For the text-containing cell, return its midpoint in [X, Y] coordinate format. 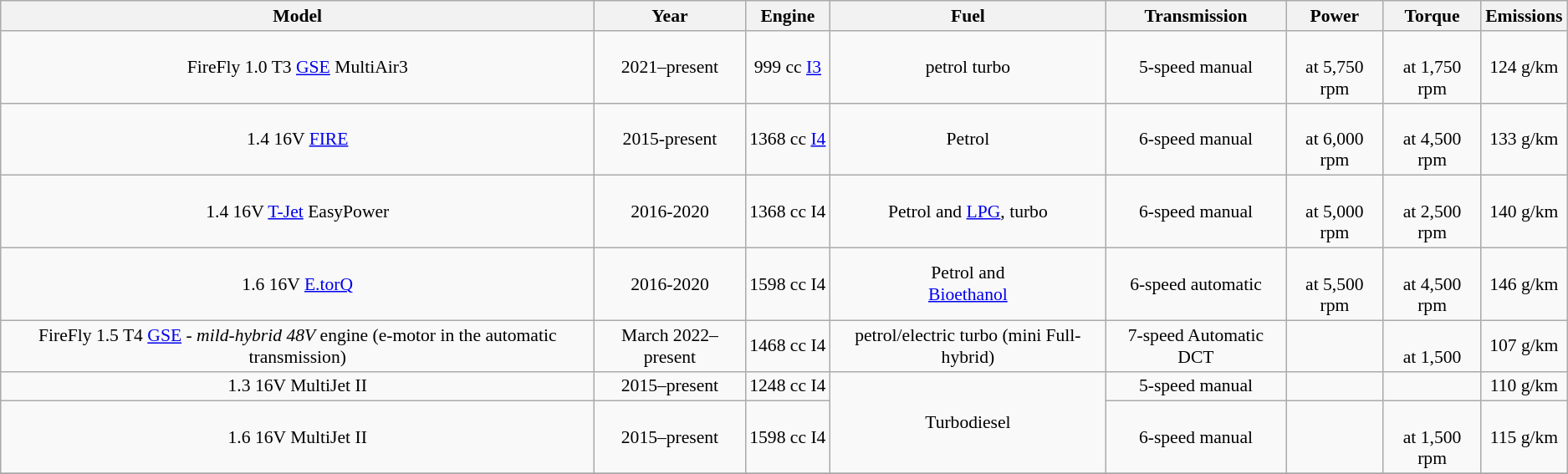
110 g/km [1524, 386]
Year [670, 16]
115 g/km [1524, 438]
999 cc I3 [788, 67]
133 g/km [1524, 139]
at 1,500 rpm [1432, 438]
1.3 16V MultiJet II [298, 386]
at 1,750 rpm [1432, 67]
Torque [1432, 16]
Engine [788, 16]
at 5,000 rpm [1335, 212]
petrol/electric turbo (mini Full-hybrid) [968, 346]
124 g/km [1524, 67]
7-speed Automatic DCT [1196, 346]
1.4 16V T-Jet EasyPower [298, 212]
Fuel [968, 16]
Power [1335, 16]
1.6 16V MultiJet II [298, 438]
146 g/km [1524, 284]
at 5,750 rpm [1335, 67]
at 5,500 rpm [1335, 284]
1468 cc I4 [788, 346]
1248 cc I4 [788, 386]
March 2022–present [670, 346]
2015-present [670, 139]
Petrol [968, 139]
1.4 16V FIRE [298, 139]
Emissions [1524, 16]
2021–present [670, 67]
at 1,500 [1432, 346]
FireFly 1.5 T4 GSE - mild-hybrid 48V engine (e-motor in the automatic transmission) [298, 346]
6-speed automatic [1196, 284]
140 g/km [1524, 212]
petrol turbo [968, 67]
Turbodiesel [968, 422]
FireFly 1.0 T3 GSE MultiAir3 [298, 67]
Transmission [1196, 16]
107 g/km [1524, 346]
at 2,500 rpm [1432, 212]
Petrol and LPG, turbo [968, 212]
Petrol andBioethanol [968, 284]
at 6,000 rpm [1335, 139]
Model [298, 16]
1.6 16V E.torQ [298, 284]
